Return (x, y) of the center of cell containing provided text 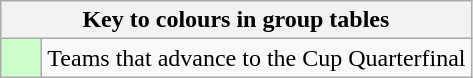
Teams that advance to the Cup Quarterfinal (256, 58)
Key to colours in group tables (236, 20)
